Return the (X, Y) coordinate for the center point of the cell that contains the specified text.  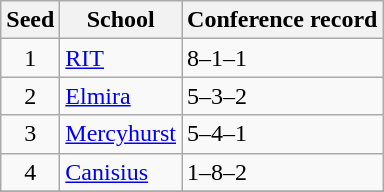
Conference record (282, 20)
1–8–2 (282, 172)
Elmira (121, 96)
Seed (30, 20)
Canisius (121, 172)
School (121, 20)
5–4–1 (282, 134)
Mercyhurst (121, 134)
3 (30, 134)
5–3–2 (282, 96)
RIT (121, 58)
2 (30, 96)
8–1–1 (282, 58)
4 (30, 172)
1 (30, 58)
